Detect which cell encompasses the target text, then output its (X, Y) center coordinate. 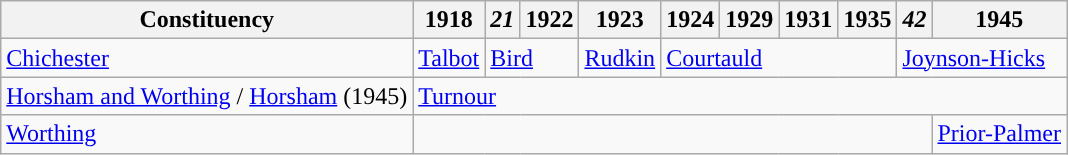
Rudkin (620, 58)
1929 (750, 20)
Horsham and Worthing / Horsham (1945) (207, 96)
1931 (808, 20)
42 (914, 20)
1945 (1000, 20)
Prior-Palmer (1000, 134)
Bird (532, 58)
Joynson-Hicks (982, 58)
1923 (620, 20)
21 (502, 20)
Talbot (449, 58)
Courtauld (779, 58)
Constituency (207, 20)
1922 (550, 20)
1918 (449, 20)
Chichester (207, 58)
1924 (690, 20)
Worthing (207, 134)
Turnour (740, 96)
1935 (868, 20)
